Provide the [x, y] coordinate of the cell's center where the given text is located.  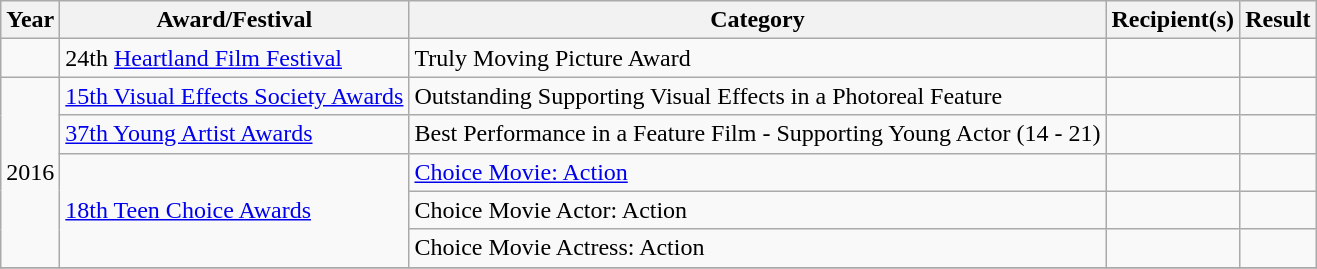
Best Performance in a Feature Film - Supporting Young Actor (14 - 21) [758, 134]
18th Teen Choice Awards [234, 210]
37th Young Artist Awards [234, 134]
Recipient(s) [1173, 20]
Year [30, 20]
2016 [30, 172]
Choice Movie: Action [758, 172]
Outstanding Supporting Visual Effects in a Photoreal Feature [758, 96]
Award/Festival [234, 20]
Choice Movie Actor: Action [758, 210]
24th Heartland Film Festival [234, 58]
Choice Movie Actress: Action [758, 248]
Result [1278, 20]
Category [758, 20]
Truly Moving Picture Award [758, 58]
15th Visual Effects Society Awards [234, 96]
